Locate the cell with the specified text and output its (X, Y) center coordinate. 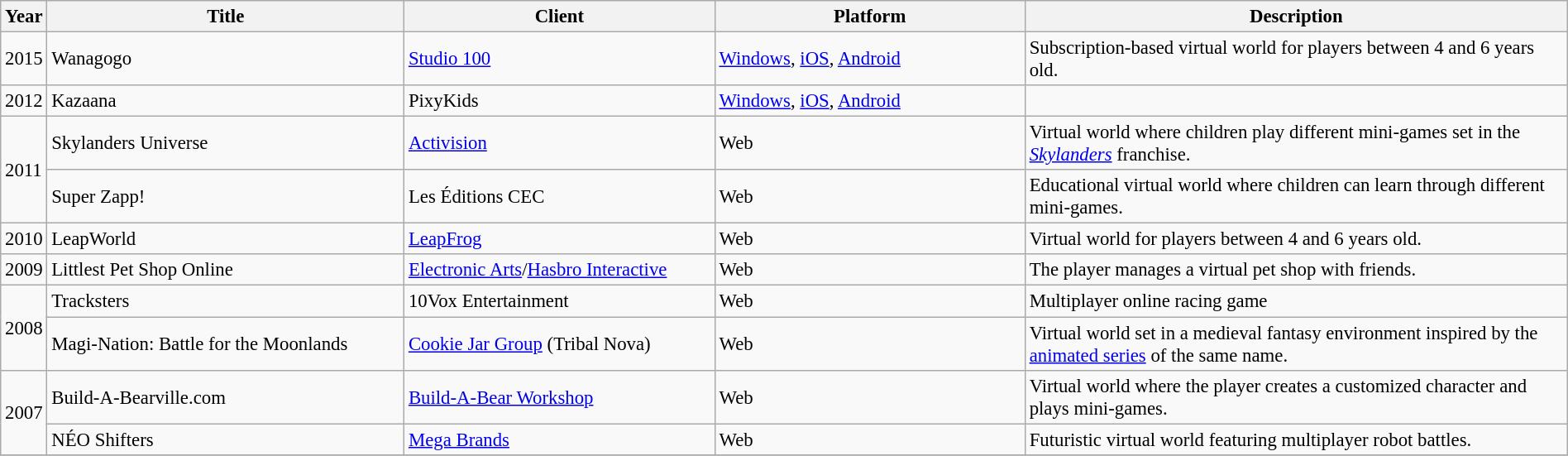
Virtual world set in a medieval fantasy environment inspired by the animated series of the same name. (1296, 344)
Virtual world where children play different mini-games set in the Skylanders franchise. (1296, 144)
Title (226, 17)
2011 (24, 170)
LeapWorld (226, 239)
PixyKids (560, 101)
2008 (24, 328)
LeapFrog (560, 239)
Cookie Jar Group (Tribal Nova) (560, 344)
Mega Brands (560, 439)
Futuristic virtual world featuring multiplayer robot battles. (1296, 439)
NÉO Shifters (226, 439)
Super Zapp! (226, 197)
Activision (560, 144)
Kazaana (226, 101)
Studio 100 (560, 60)
Client (560, 17)
Electronic Arts/Hasbro Interactive (560, 271)
The player manages a virtual pet shop with friends. (1296, 271)
Multiplayer online racing game (1296, 301)
Magi-Nation: Battle for the Moonlands (226, 344)
Educational virtual world where children can learn through different mini-games. (1296, 197)
Build-A-Bear Workshop (560, 397)
Littlest Pet Shop Online (226, 271)
Build-A-Bearville.com (226, 397)
2007 (24, 412)
Les Éditions CEC (560, 197)
2010 (24, 239)
2012 (24, 101)
2009 (24, 271)
10Vox Entertainment (560, 301)
Skylanders Universe (226, 144)
Tracksters (226, 301)
Platform (870, 17)
Subscription-based virtual world for players between 4 and 6 years old. (1296, 60)
Wanagogo (226, 60)
Year (24, 17)
Virtual world where the player creates a customized character and plays mini-games. (1296, 397)
2015 (24, 60)
Virtual world for players between 4 and 6 years old. (1296, 239)
Description (1296, 17)
